Pinpoint the cell where the given text exists, returning its [x, y] midpoint coordinate. 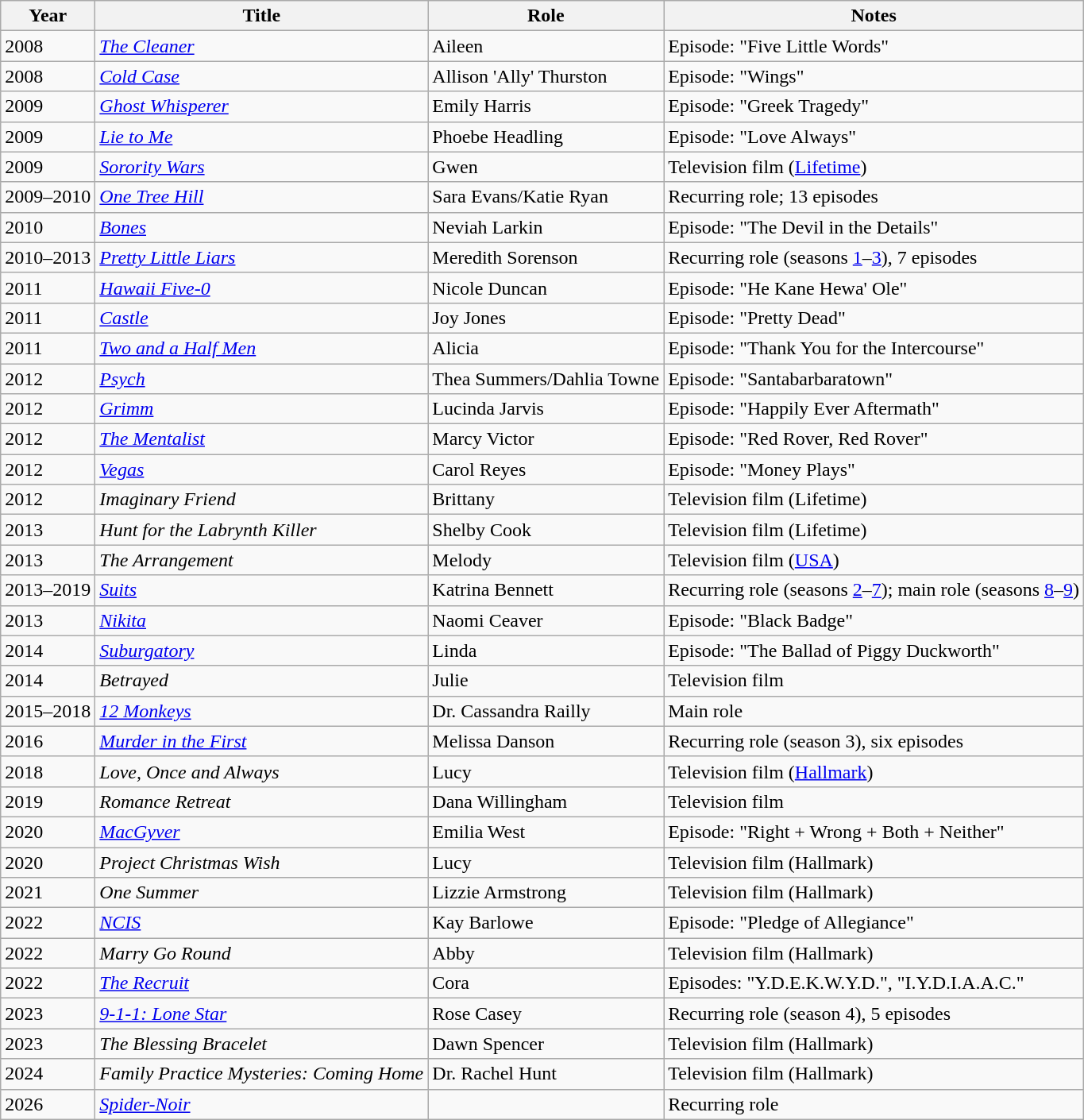
Brittany [546, 500]
Recurring role [874, 1104]
Episodes: "Y.D.E.K.W.Y.D.", "I.Y.D.I.A.A.C." [874, 983]
Two and a Half Men [262, 348]
Allison 'Ally' Thurston [546, 76]
Recurring role (seasons 2–7); main role (seasons 8–9) [874, 590]
Castle [262, 318]
Thea Summers/Dahlia Towne [546, 379]
Episode: "The Ballad of Piggy Duckworth" [874, 651]
Episode: "He Kane Hewa' Ole" [874, 288]
2013–2019 [48, 590]
The Arrangement [262, 560]
Episode: "Five Little Words" [874, 46]
Marcy Victor [546, 439]
Recurring role; 13 episodes [874, 197]
Neviah Larkin [546, 227]
Julie [546, 681]
Recurring role (season 4), 5 episodes [874, 1014]
Project Christmas Wish [262, 862]
Cold Case [262, 76]
Linda [546, 651]
Bones [262, 227]
Imaginary Friend [262, 500]
2026 [48, 1104]
Episode: "Wings" [874, 76]
Hawaii Five-0 [262, 288]
Abby [546, 953]
Spider-Noir [262, 1104]
Television film (USA) [874, 560]
2021 [48, 893]
Suburgatory [262, 651]
Recurring role (seasons 1–3), 7 episodes [874, 257]
2009–2010 [48, 197]
Role [546, 16]
Episode: "Love Always" [874, 137]
One Summer [262, 893]
Phoebe Headling [546, 137]
Cora [546, 983]
Episode: "Thank You for the Intercourse" [874, 348]
Year [48, 16]
Dawn Spencer [546, 1044]
Main role [874, 711]
Nicole Duncan [546, 288]
NCIS [262, 923]
The Cleaner [262, 46]
Love, Once and Always [262, 771]
Kay Barlowe [546, 923]
2024 [48, 1074]
Nikita [262, 620]
Episode: "The Devil in the Details" [874, 227]
Episode: "Pledge of Allegiance" [874, 923]
Ghost Whisperer [262, 106]
Grimm [262, 409]
Melody [546, 560]
The Blessing Bracelet [262, 1044]
Notes [874, 16]
Episode: "Black Badge" [874, 620]
Emilia West [546, 832]
Pretty Little Liars [262, 257]
Episode: "Right + Wrong + Both + Neither" [874, 832]
Episode: "Happily Ever Aftermath" [874, 409]
Gwen [546, 167]
Dana Willingham [546, 801]
Episode: "Pretty Dead" [874, 318]
Episode: "Red Rover, Red Rover" [874, 439]
Carol Reyes [546, 469]
Family Practice Mysteries: Coming Home [262, 1074]
The Mentalist [262, 439]
2019 [48, 801]
Romance Retreat [262, 801]
2015–2018 [48, 711]
Dr. Rachel Hunt [546, 1074]
Vegas [262, 469]
Melissa Danson [546, 741]
Alicia [546, 348]
Sorority Wars [262, 167]
Katrina Bennett [546, 590]
Aileen [546, 46]
Hunt for the Labrynth Killer [262, 530]
Betrayed [262, 681]
Naomi Ceaver [546, 620]
Shelby Cook [546, 530]
Suits [262, 590]
Murder in the First [262, 741]
2018 [48, 771]
Joy Jones [546, 318]
Lizzie Armstrong [546, 893]
Lucinda Jarvis [546, 409]
Dr. Cassandra Railly [546, 711]
Episode: "Money Plays" [874, 469]
2016 [48, 741]
Recurring role (season 3), six episodes [874, 741]
Emily Harris [546, 106]
Lie to Me [262, 137]
Psych [262, 379]
2010 [48, 227]
Meredith Sorenson [546, 257]
Episode: "Santabarbaratown" [874, 379]
Rose Casey [546, 1014]
Marry Go Round [262, 953]
One Tree Hill [262, 197]
Episode: "Greek Tragedy" [874, 106]
2010–2013 [48, 257]
9-1-1: Lone Star [262, 1014]
Sara Evans/Katie Ryan [546, 197]
The Recruit [262, 983]
MacGyver [262, 832]
Title [262, 16]
12 Monkeys [262, 711]
